Detect which cell encompasses the target text, then output its (x, y) center coordinate. 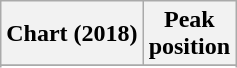
Peakposition (189, 34)
Chart (2018) (72, 34)
